Determine the [X, Y] coordinate at the center of the cell enclosing the given text.  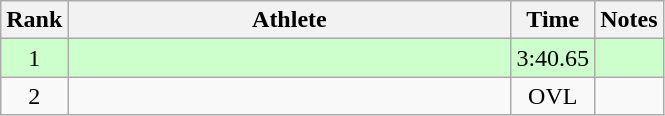
Athlete [290, 20]
3:40.65 [553, 58]
Rank [34, 20]
OVL [553, 96]
Notes [629, 20]
1 [34, 58]
2 [34, 96]
Time [553, 20]
